Detect which cell encompasses the target text, then output its [X, Y] center coordinate. 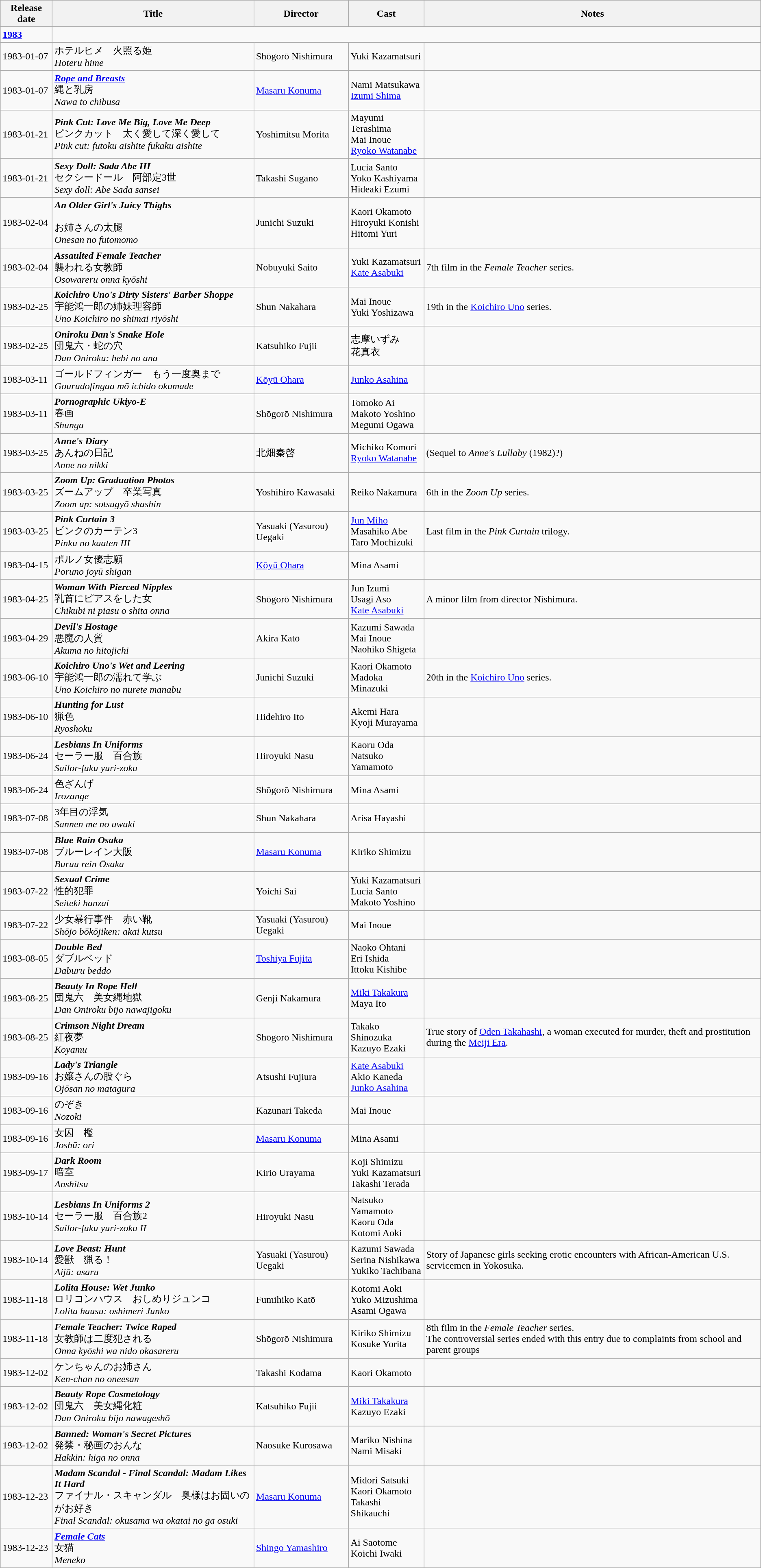
Mayumi TerashimaMai InoueRyoko Watanabe [386, 134]
色ざんげIrozange [153, 790]
Story of Japanese girls seeking erotic encounters with African-American U.S. servicemen in Yokosuka. [592, 1260]
のぞきNozoki [153, 1110]
(Sequel to Anne's Lullaby (1982)?) [592, 453]
Female Teacher: Twice Raped女教師は二度犯されるOnna kyōshi wa nido okasareru [153, 1339]
女囚 檻Joshū: ori [153, 1139]
1983-04-29 [26, 639]
Love Beast: Hunt愛獣 猟る！Aijū: asaru [153, 1260]
Fumihiko Katō [301, 1299]
ケンちゃんのお姉さんKen-chan no oneesan [153, 1373]
Yuki KazamatsuriLucia SantoMakoto Yoshino [386, 892]
Lady's Triangleお嬢さんの股ぐらOjōsan no matagura [153, 1077]
1983 [26, 35]
Genji Nakamura [301, 998]
Hunting for Lust猟色Ryoshoku [153, 717]
Anne's Diaryあんねの日記Anne no nikki [153, 453]
Ai SaotomeKoichi Iwaki [386, 1548]
Tomoko AiMakoto YoshinoMegumi Ogawa [386, 413]
Kate AsabukiAkio KanedaJunko Asahina [386, 1077]
3年目の浮気Sannen me no uwaki [153, 818]
Atsushi Fujiura [301, 1077]
Akira Katō [301, 639]
Title [153, 14]
Koji ShimizuYuki KazamatsuriTakashi Terada [386, 1172]
Kotomi AokiYuko MizushimaAsami Ogawa [386, 1299]
An Older Girl's Juicy Thighsお姉さんの太腿Onesan no futomomo [153, 223]
True story of Oden Takahashi, a woman executed for murder, theft and prostitution during the Meiji Era. [592, 1037]
志摩いずみ花真衣 [386, 346]
Release date [26, 14]
ホテルヒメ 火照る姫Hoteru hime [153, 57]
Michiko KomoriRyoko Watanabe [386, 453]
Akemi HaraKyoji Murayama [386, 717]
Double BedダブルベッドDaburu beddo [153, 959]
Kazumi SawadaMai InoueNaohiko Shigeta [386, 639]
Dark Room暗室Anshitsu [153, 1172]
Hidehiro Ito [301, 717]
ポルノ女優志願Poruno joyū shigan [153, 565]
Kaori Okamoto [386, 1373]
Last film in the Pink Curtain trilogy. [592, 531]
Natsuko YamamotoKaoru OdaKotomi Aoki [386, 1216]
Oniroku Dan's Snake Hole団鬼六・蛇の穴Dan Oniroku: hebi no ana [153, 346]
Assaulted Female Teacher襲われる女教師Osowareru onna kyōshi [153, 268]
Takashi Kodama [301, 1373]
Takashi Sugano [301, 178]
Pornographic Ukiyo-E春画Shunga [153, 413]
Lucia SantoYoko KashiyamaHideaki Ezumi [386, 178]
Midori SatsukiKaori OkamotoTakashi Shikauchi [386, 1497]
Lesbians In Uniforms 2セーラー服 百合族2Sailor-fuku yuri-zoku II [153, 1216]
北畑秦啓 [301, 453]
7th film in the Female Teacher series. [592, 268]
Koichiro Uno's Dirty Sisters' Barber Shoppe宇能鴻一郎の姉妹理容師Uno Koichiro no shimai riyōshi [153, 307]
Banned: Woman's Secret Pictures発禁・秘画のおんなHakkin: higa no onna [153, 1446]
1983-08-05 [26, 959]
少女暴行事件 赤い靴Shōjo bōkōjiken: akai kutsu [153, 925]
Toshiya Fujita [301, 959]
Kaori OkamotoHiroyuki KonishiHitomi Yuri [386, 223]
Female Cats女猫Meneko [153, 1548]
Sexual Crime性的犯罪Seiteki hanzai [153, 892]
Lolita House: Wet Junkoロリコンハウス おしめりジュンコLolita hausu: oshimeri Junko [153, 1299]
20th in the Koichiro Uno series. [592, 678]
Blue Rain Osakaブルーレイン大阪Buruu rein Ōsaka [153, 852]
Mariko NishinaNami Misaki [386, 1446]
Crimson Night Dream紅夜夢Koyamu [153, 1037]
Takako ShinozukaKazuyo Ezaki [386, 1037]
Miki TakakuraKazuyo Ezaki [386, 1407]
Cast [386, 14]
Director [301, 14]
Beauty Rope Cosmetology団鬼六 美女縄化粧Dan Oniroku bijo nawageshō [153, 1407]
Nami MatsukawaIzumi Shima [386, 90]
Lesbians In Uniformsセーラー服 百合族Sailor-fuku yuri-zoku [153, 756]
Pink Curtain 3ピンクのカーテン3Pinku no kaaten III [153, 531]
Sexy Doll: Sada Abe IIIセクシードール 阿部定3世Sexy doll: Abe Sada sansei [153, 178]
Devil's Hostage悪魔の人質Akuma no hitojichi [153, 639]
Notes [592, 14]
1983-04-15 [26, 565]
Kazumi SawadaSerina NishikawaYukiko Tachibana [386, 1260]
Pink Cut: Love Me Big, Love Me Deepピンクカット 太く愛して深く愛してPink cut: futoku aishite fukaku aishite [153, 134]
Yoshihiro Kawasaki [301, 492]
19th in the Koichiro Uno series. [592, 307]
Yoshimitsu Morita [301, 134]
Jun IzumiUsagi AsoKate Asabuki [386, 599]
Yuki KazamatsuriKate Asabuki [386, 268]
Reiko Nakamura [386, 492]
Yuki Kazamatsuri [386, 57]
Junko Asahina [386, 380]
A minor film from director Nishimura. [592, 599]
1983-09-17 [26, 1172]
Woman With Pierced Nipples乳首にピアスをした女Chikubi ni piasu o shita onna [153, 599]
Kirio Urayama [301, 1172]
Kazunari Takeda [301, 1110]
Madam Scandal - Final Scandal: Madam Likes It Hardファイナル・スキャンダル 奥様はお固いのがお好きFinal Scandal: okusama wa okatai no ga osuki [153, 1497]
Beauty In Rope Hell団鬼六 美女縄地獄Dan Oniroku bijo nawajigoku [153, 998]
1983-04-25 [26, 599]
Nobuyuki Saito [301, 268]
Kiriko ShimizuKosuke Yorita [386, 1339]
Koichiro Uno's Wet and Leering宇能鴻一郎の濡れて学ぶUno Koichiro no nurete manabu [153, 678]
Jun MihoMasahiko AbeTaro Mochizuki [386, 531]
Kaori OkamotoMadoka Minazuki [386, 678]
8th film in the Female Teacher series.The controversial series ended with this entry due to complaints from school and parent groups [592, 1339]
ゴールドフィンガー もう一度奥までGourudofingaa mō ichido okumade [153, 380]
Zoom Up: Graduation Photosズームアップ 卒業写真Zoom up: sotsugyō shashin [153, 492]
Kiriko Shimizu [386, 852]
Naoko OhtaniEri IshidaIttoku Kishibe [386, 959]
Kaoru OdaNatsuko Yamamoto [386, 756]
6th in the Zoom Up series. [592, 492]
Mai InoueYuki Yoshizawa [386, 307]
Rope and Breasts縄と乳房Nawa to chibusa [153, 90]
Naosuke Kurosawa [301, 1446]
Miki TakakuraMaya Ito [386, 998]
Yoichi Sai [301, 892]
Arisa Hayashi [386, 818]
Shingo Yamashiro [301, 1548]
